Search for the cell housing the specified text and yield its [x, y] center coordinate. 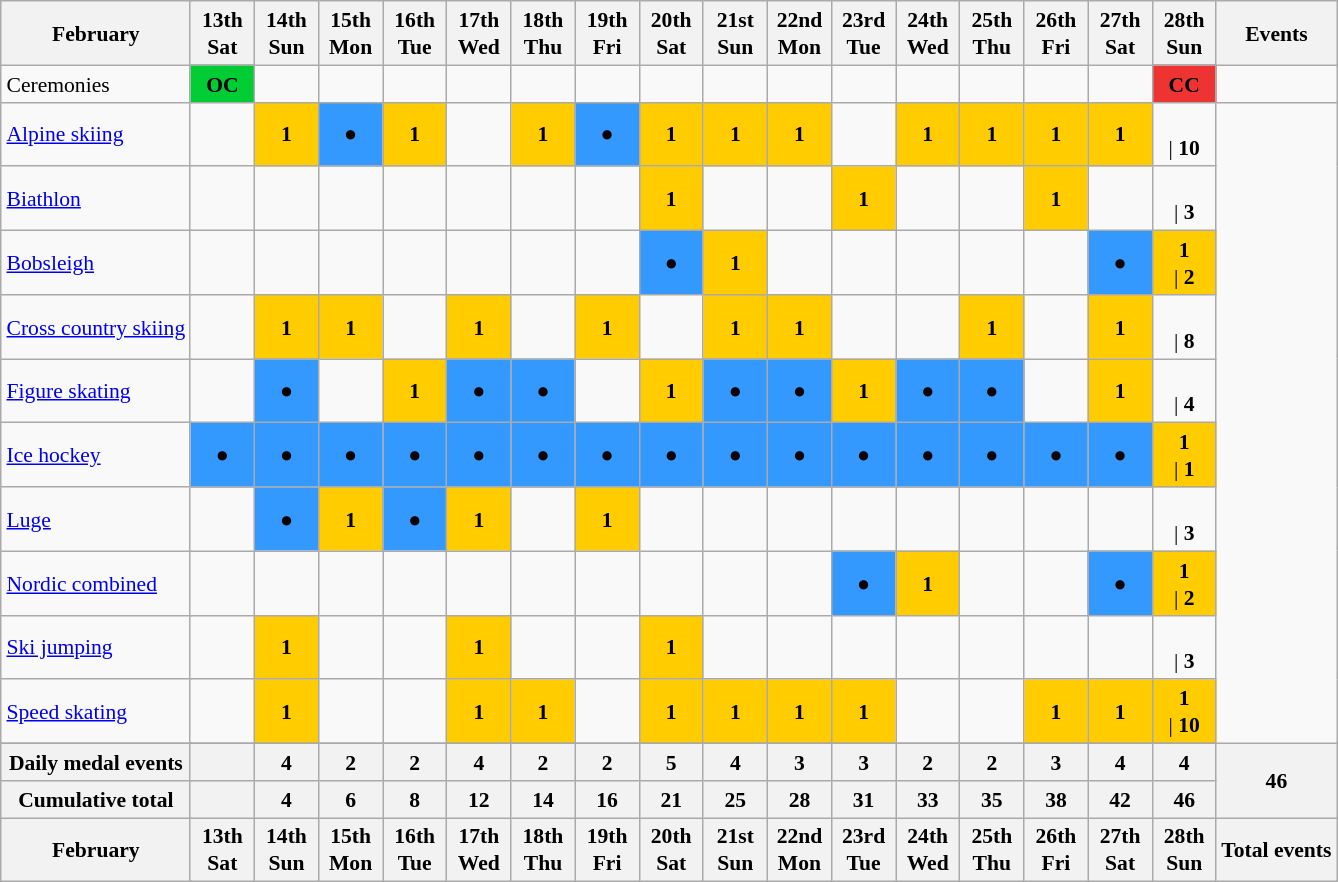
| 4 [1184, 390]
Ceremonies [96, 84]
Speed skating [96, 711]
5 [671, 762]
Daily medal events [96, 762]
8 [415, 798]
6 [351, 798]
Total events [1276, 850]
| 8 [1184, 326]
CC [1184, 84]
12 [479, 798]
35 [992, 798]
33 [928, 798]
Cross country skiing [96, 326]
14 [543, 798]
Ski jumping [96, 647]
Cumulative total [96, 798]
21 [671, 798]
1| 10 [1184, 711]
42 [1120, 798]
Events [1276, 33]
25 [735, 798]
Nordic combined [96, 583]
28 [799, 798]
Alpine skiing [96, 134]
Biathlon [96, 198]
OC [222, 84]
Bobsleigh [96, 262]
31 [864, 798]
16 [607, 798]
Luge [96, 519]
| 10 [1184, 134]
38 [1056, 798]
Ice hockey [96, 455]
Figure skating [96, 390]
1| 1 [1184, 455]
